Find where the given text appears and provide that cell's center as [x, y] coordinate. 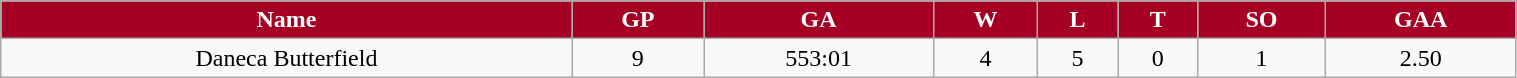
Daneca Butterfield [286, 58]
GA [819, 20]
9 [638, 58]
SO [1262, 20]
GAA [1420, 20]
2.50 [1420, 58]
GP [638, 20]
Name [286, 20]
L [1077, 20]
0 [1158, 58]
T [1158, 20]
1 [1262, 58]
5 [1077, 58]
553:01 [819, 58]
4 [986, 58]
W [986, 20]
